Return [x, y] of the center of cell containing provided text 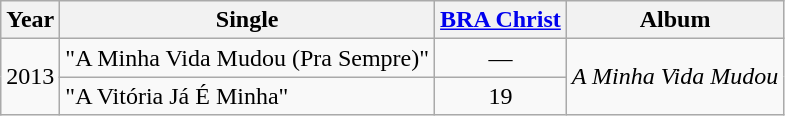
— [501, 58]
Album [675, 20]
19 [501, 96]
Year [30, 20]
Single [248, 20]
BRA Christ [501, 20]
"A Minha Vida Mudou (Pra Sempre)" [248, 58]
"A Vitória Já É Minha" [248, 96]
A Minha Vida Mudou [675, 77]
2013 [30, 77]
